Pinpoint the cell where the given text exists, returning its (x, y) midpoint coordinate. 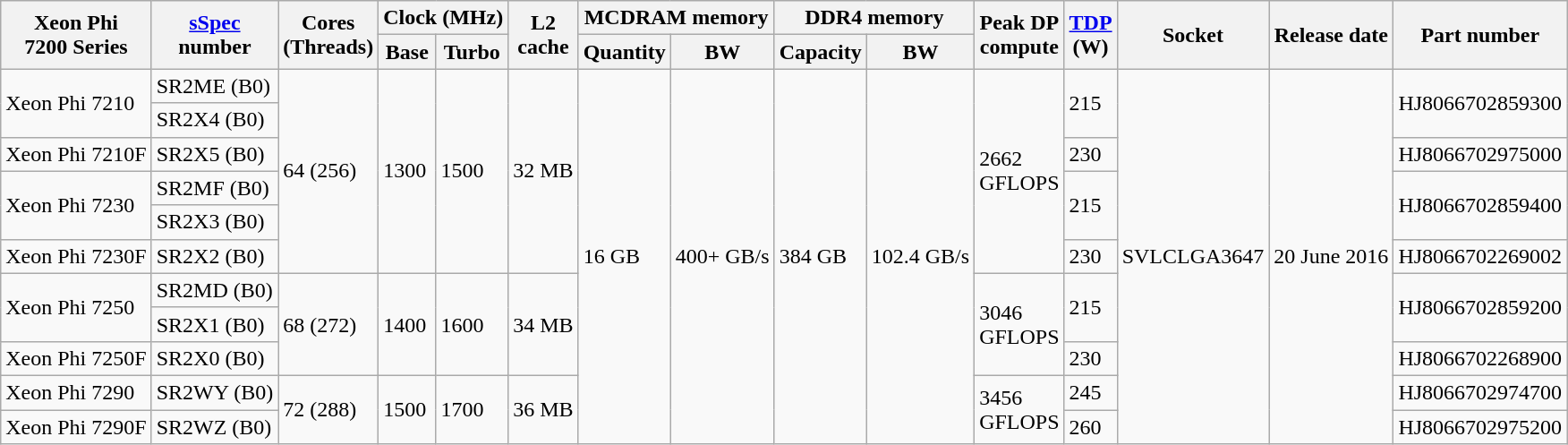
36 MB (543, 409)
245 (1090, 392)
Xeon Phi 7210F (76, 154)
Xeon Phi 7290 (76, 392)
SR2MD (B0) (215, 290)
SR2WZ (B0) (215, 427)
Quantity (625, 52)
SR2WY (B0) (215, 392)
Xeon Phi7200 Series (76, 35)
Xeon Phi 7210 (76, 103)
3046GFLOPS (1019, 324)
260 (1090, 427)
Turbo (473, 52)
20 June 2016 (1332, 256)
Xeon Phi 7230 (76, 205)
SR2X1 (B0) (215, 324)
HJ8066702975200 (1480, 427)
HJ8066702859200 (1480, 307)
16 GB (625, 256)
Cores(Threads) (328, 35)
SR2X5 (B0) (215, 154)
HJ8066702269002 (1480, 256)
Release date (1332, 35)
DDR4 memory (873, 18)
TDP(W) (1090, 35)
1700 (473, 409)
SR2X3 (B0) (215, 222)
Socket (1193, 35)
Xeon Phi 7290F (76, 427)
1600 (473, 324)
1400 (407, 324)
Xeon Phi 7230F (76, 256)
Peak DPcompute (1019, 35)
SR2MF (B0) (215, 188)
32 MB (543, 171)
SR2ME (B0) (215, 86)
HJ8066702268900 (1480, 358)
L2cache (543, 35)
HJ8066702859400 (1480, 205)
72 (288) (328, 409)
SR2X2 (B0) (215, 256)
SR2X0 (B0) (215, 358)
3456GFLOPS (1019, 409)
HJ8066702975000 (1480, 154)
1300 (407, 171)
34 MB (543, 324)
102.4 GB/s (920, 256)
Base (407, 52)
sSpecnumber (215, 35)
400+ GB/s (722, 256)
384 GB (820, 256)
Part number (1480, 35)
Capacity (820, 52)
2662GFLOPS (1019, 171)
Xeon Phi 7250 (76, 307)
SVLCLGA3647 (1193, 256)
HJ8066702859300 (1480, 103)
68 (272) (328, 324)
Clock (MHz) (444, 18)
HJ8066702974700 (1480, 392)
SR2X4 (B0) (215, 120)
MCDRAM memory (677, 18)
Xeon Phi 7250F (76, 358)
64 (256) (328, 171)
